Search for the cell housing the specified text and yield its (x, y) center coordinate. 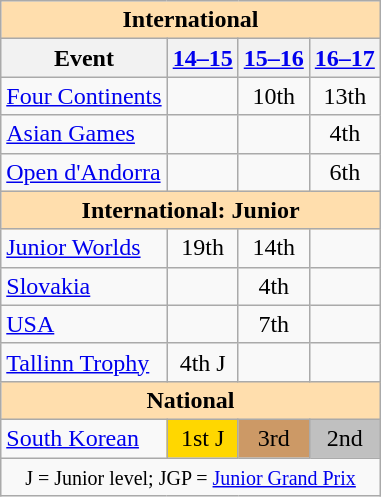
USA (84, 324)
1st J (202, 438)
3rd (274, 438)
4th J (202, 362)
Asian Games (84, 134)
National (191, 400)
Four Continents (84, 96)
Slovakia (84, 286)
7th (274, 324)
6th (344, 172)
13th (344, 96)
10th (274, 96)
15–16 (274, 58)
19th (202, 248)
International (191, 20)
2nd (344, 438)
Event (84, 58)
16–17 (344, 58)
Open d'Andorra (84, 172)
14th (274, 248)
South Korean (84, 438)
Tallinn Trophy (84, 362)
J = Junior level; JGP = Junior Grand Prix (191, 477)
14–15 (202, 58)
Junior Worlds (84, 248)
International: Junior (191, 210)
